Search for the cell housing the specified text and yield its [x, y] center coordinate. 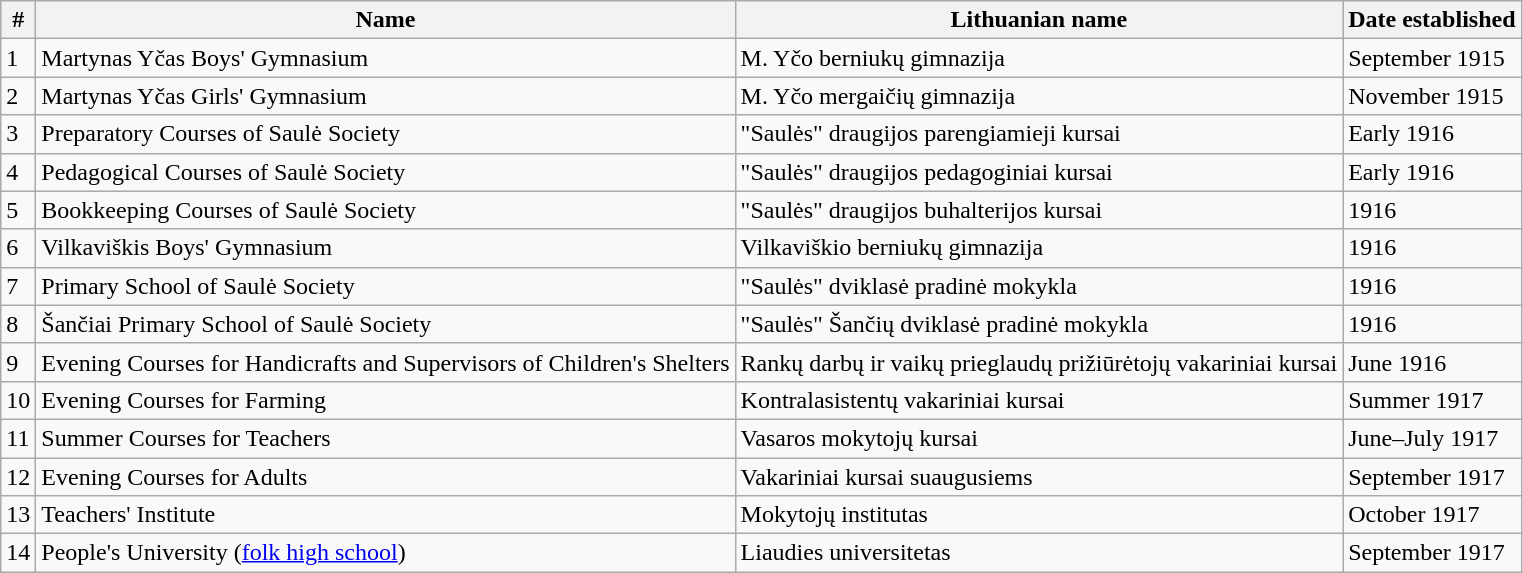
# [18, 20]
14 [18, 553]
September 1915 [1432, 58]
Bookkeeping Courses of Saulė Society [386, 210]
12 [18, 477]
10 [18, 400]
"Saulės" draugijos parengiamieji kursai [1039, 134]
3 [18, 134]
June–July 1917 [1432, 438]
Summer Courses for Teachers [386, 438]
Vilkaviškio berniukų gimnazija [1039, 248]
Evening Courses for Handicrafts and Supervisors of Children's Shelters [386, 362]
Pedagogical Courses of Saulė Society [386, 172]
Lithuanian name [1039, 20]
M. Yčo berniukų gimnazija [1039, 58]
Martynas Yčas Girls' Gymnasium [386, 96]
November 1915 [1432, 96]
"Saulės" Šančių dviklasė pradinė mokykla [1039, 324]
Primary School of Saulė Society [386, 286]
"Saulės" draugijos pedagoginiai kursai [1039, 172]
Kontralasistentų vakariniai kursai [1039, 400]
8 [18, 324]
Preparatory Courses of Saulė Society [386, 134]
Martynas Yčas Boys' Gymnasium [386, 58]
Date established [1432, 20]
Summer 1917 [1432, 400]
Liaudies universitetas [1039, 553]
M. Yčo mergaičių gimnazija [1039, 96]
People's University (folk high school) [386, 553]
October 1917 [1432, 515]
9 [18, 362]
6 [18, 248]
Vasaros mokytojų kursai [1039, 438]
"Saulės" dviklasė pradinė mokykla [1039, 286]
Vilkaviškis Boys' Gymnasium [386, 248]
7 [18, 286]
Rankų darbų ir vaikų prieglaudų prižiūrėtojų vakariniai kursai [1039, 362]
Evening Courses for Adults [386, 477]
Name [386, 20]
"Saulės" draugijos buhalterijos kursai [1039, 210]
4 [18, 172]
Mokytojų institutas [1039, 515]
5 [18, 210]
13 [18, 515]
Evening Courses for Farming [386, 400]
2 [18, 96]
Vakariniai kursai suaugusiems [1039, 477]
June 1916 [1432, 362]
11 [18, 438]
Šančiai Primary School of Saulė Society [386, 324]
1 [18, 58]
Teachers' Institute [386, 515]
